Provide the [X, Y] coordinate of the cell's center where the given text is located.  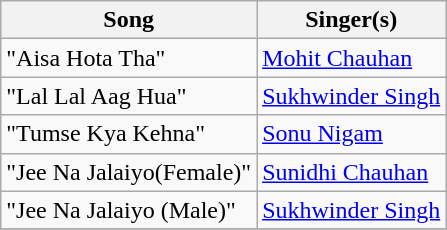
Singer(s) [352, 20]
Mohit Chauhan [352, 58]
"Tumse Kya Kehna" [129, 134]
Sonu Nigam [352, 134]
Song [129, 20]
Sunidhi Chauhan [352, 172]
"Aisa Hota Tha" [129, 58]
"Jee Na Jalaiyo (Male)" [129, 210]
"Lal Lal Aag Hua" [129, 96]
"Jee Na Jalaiyo(Female)" [129, 172]
